Search for the cell housing the specified text and yield its [x, y] center coordinate. 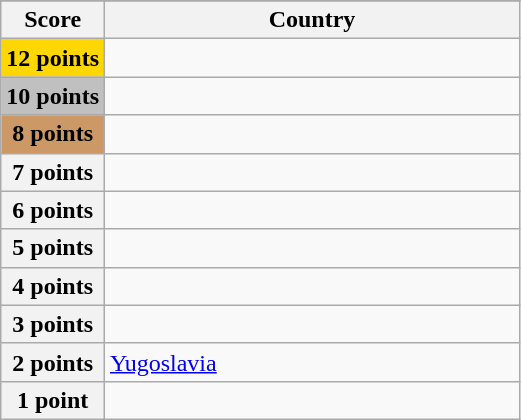
3 points [53, 324]
2 points [53, 362]
4 points [53, 286]
8 points [53, 134]
Yugoslavia [312, 362]
5 points [53, 248]
10 points [53, 96]
7 points [53, 172]
Country [312, 20]
6 points [53, 210]
Score [53, 20]
1 point [53, 400]
12 points [53, 58]
